Provide the (X, Y) coordinate of the cell's center where the given text is located.  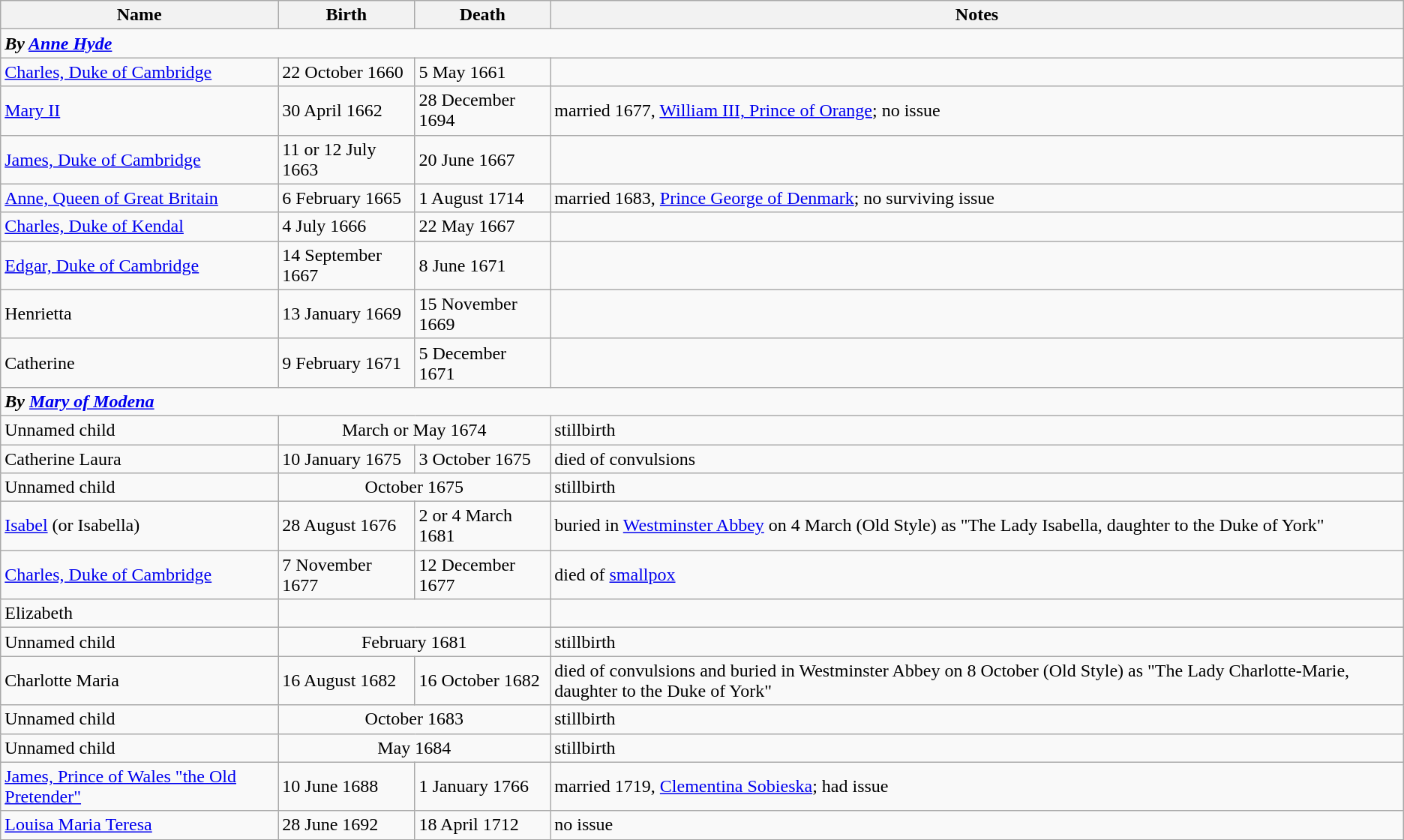
married 1683, Prince George of Denmark; no surviving issue (977, 198)
28 December 1694 (483, 111)
3 October 1675 (483, 458)
By Anne Hyde (702, 43)
October 1683 (414, 719)
Elizabeth (139, 613)
16 October 1682 (483, 681)
28 August 1676 (346, 526)
10 June 1688 (346, 786)
1 January 1766 (483, 786)
Louisa Maria Teresa (139, 825)
no issue (977, 825)
Catherine Laura (139, 458)
February 1681 (414, 642)
March or May 1674 (414, 430)
Death (483, 15)
October 1675 (414, 487)
died of smallpox (977, 574)
6 February 1665 (346, 198)
13 January 1669 (346, 313)
1 August 1714 (483, 198)
28 June 1692 (346, 825)
married 1719, Clementina Sobieska; had issue (977, 786)
Notes (977, 15)
4 July 1666 (346, 226)
16 August 1682 (346, 681)
7 November 1677 (346, 574)
May 1684 (414, 748)
20 June 1667 (483, 159)
Charlotte Maria (139, 681)
11 or 12 July 1663 (346, 159)
14 September 1667 (346, 265)
22 October 1660 (346, 72)
12 December 1677 (483, 574)
2 or 4 March 1681 (483, 526)
died of convulsions (977, 458)
30 April 1662 (346, 111)
Charles, Duke of Kendal (139, 226)
Henrietta (139, 313)
By Mary of Modena (702, 401)
15 November 1669 (483, 313)
9 February 1671 (346, 363)
died of convulsions and buried in Westminster Abbey on 8 October (Old Style) as "The Lady Charlotte-Marie, daughter to the Duke of York" (977, 681)
Mary II (139, 111)
Birth (346, 15)
Name (139, 15)
Anne, Queen of Great Britain (139, 198)
Catherine (139, 363)
18 April 1712 (483, 825)
10 January 1675 (346, 458)
8 June 1671 (483, 265)
5 May 1661 (483, 72)
22 May 1667 (483, 226)
5 December 1671 (483, 363)
buried in Westminster Abbey on 4 March (Old Style) as "The Lady Isabella, daughter to the Duke of York" (977, 526)
Isabel (or Isabella) (139, 526)
James, Duke of Cambridge (139, 159)
married 1677, William III, Prince of Orange; no issue (977, 111)
Edgar, Duke of Cambridge (139, 265)
James, Prince of Wales "the Old Pretender" (139, 786)
